Determine the [x, y] coordinate at the center of the cell enclosing the given text.  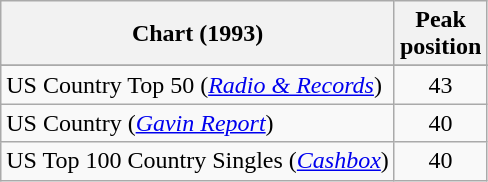
US Country (Gavin Report) [198, 123]
US Top 100 Country Singles (Cashbox) [198, 161]
43 [440, 85]
US Country Top 50 (Radio & Records) [198, 85]
Chart (1993) [198, 34]
Peakposition [440, 34]
